Determine the (x, y) coordinate at the center of the cell enclosing the given text.  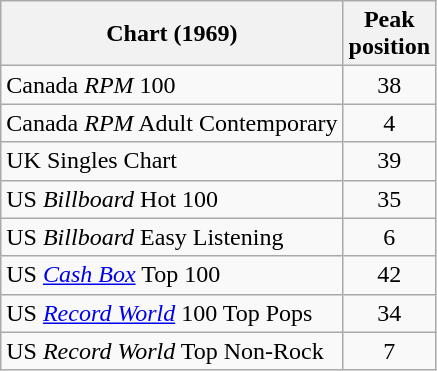
35 (389, 199)
34 (389, 313)
US Cash Box Top 100 (172, 275)
39 (389, 161)
42 (389, 275)
7 (389, 351)
UK Singles Chart (172, 161)
6 (389, 237)
Canada RPM 100 (172, 85)
US Record World 100 Top Pops (172, 313)
US Record World Top Non-Rock (172, 351)
Canada RPM Adult Contemporary (172, 123)
4 (389, 123)
US Billboard Easy Listening (172, 237)
Chart (1969) (172, 34)
38 (389, 85)
US Billboard Hot 100 (172, 199)
Peakposition (389, 34)
